Output the [x, y] coordinate of the center of the cell containing the given text.  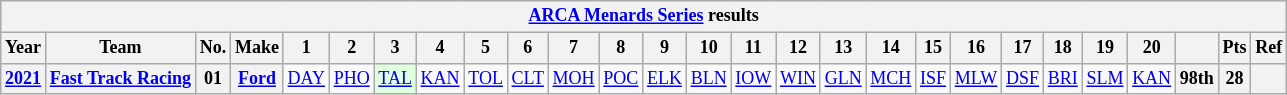
28 [1234, 78]
01 [212, 78]
18 [1062, 48]
GLN [843, 78]
12 [798, 48]
4 [440, 48]
6 [528, 48]
No. [212, 48]
ARCA Menards Series results [644, 16]
ELK [665, 78]
ISF [934, 78]
CLT [528, 78]
BLN [708, 78]
10 [708, 48]
DSF [1023, 78]
SLM [1105, 78]
7 [574, 48]
Year [24, 48]
19 [1105, 48]
Pts [1234, 48]
13 [843, 48]
Ford [258, 78]
17 [1023, 48]
TOL [486, 78]
Team [120, 48]
Ref [1269, 48]
11 [754, 48]
3 [395, 48]
2 [352, 48]
1 [306, 48]
POC [621, 78]
98th [1196, 78]
MOH [574, 78]
TAL [395, 78]
15 [934, 48]
Fast Track Racing [120, 78]
DAY [306, 78]
IOW [754, 78]
5 [486, 48]
2021 [24, 78]
14 [891, 48]
BRI [1062, 78]
8 [621, 48]
9 [665, 48]
MLW [976, 78]
MCH [891, 78]
Make [258, 48]
20 [1152, 48]
16 [976, 48]
PHO [352, 78]
WIN [798, 78]
